Return (x, y) of the center of cell containing provided text 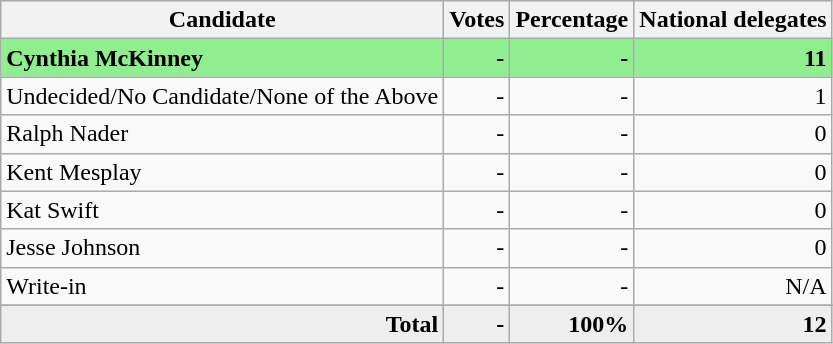
National delegates (733, 20)
Jesse Johnson (222, 248)
N/A (733, 286)
Undecided/No Candidate/None of the Above (222, 96)
Kat Swift (222, 210)
100% (572, 324)
Write-in (222, 286)
Total (222, 324)
Ralph Nader (222, 134)
12 (733, 324)
Candidate (222, 20)
11 (733, 58)
1 (733, 96)
Percentage (572, 20)
Kent Mesplay (222, 172)
Cynthia McKinney (222, 58)
Votes (477, 20)
